Return [X, Y] of the center of cell containing provided text 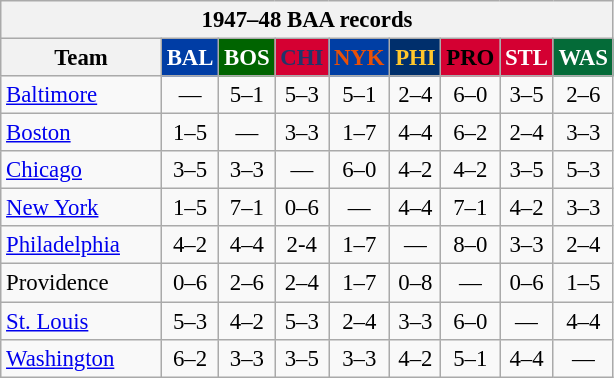
STL [527, 58]
St. Louis [82, 321]
0–8 [416, 283]
WAS [583, 58]
8–0 [470, 245]
1947–48 BAA records [308, 20]
2-4 [302, 245]
CHI [302, 58]
Boston [82, 133]
Philadelphia [82, 245]
New York [82, 208]
Baltimore [82, 95]
Team [82, 58]
BOS [247, 58]
PHI [416, 58]
BAL [190, 58]
Providence [82, 283]
Washington [82, 358]
PRO [470, 58]
NYK [360, 58]
Chicago [82, 170]
